Provide the (x, y) coordinate of the cell's center where the given text is located.  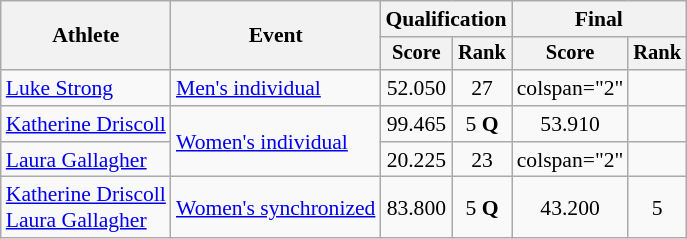
Athlete (86, 36)
53.910 (570, 124)
Qualification (446, 19)
20.225 (416, 160)
Katherine DriscollLaura Gallagher (86, 208)
Laura Gallagher (86, 160)
5 (657, 208)
Women's synchronized (276, 208)
83.800 (416, 208)
23 (482, 160)
Event (276, 36)
52.050 (416, 88)
Women's individual (276, 142)
Luke Strong (86, 88)
27 (482, 88)
Final (599, 19)
43.200 (570, 208)
99.465 (416, 124)
Katherine Driscoll (86, 124)
Men's individual (276, 88)
